From the cell containing the given text, extract its center point as [x, y] coordinate. 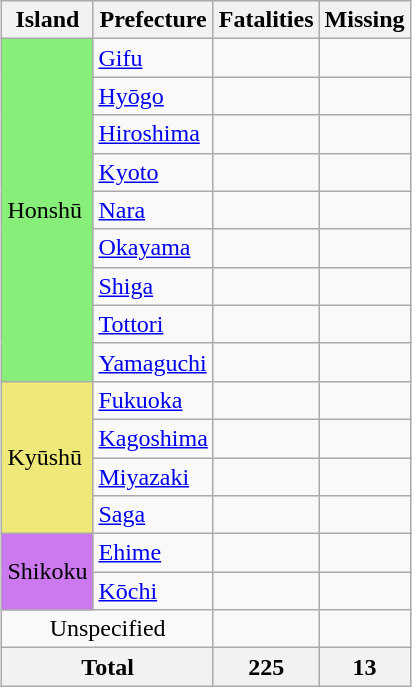
Saga [153, 515]
Fatalities [266, 20]
Hyōgo [153, 96]
Prefecture [153, 20]
13 [364, 667]
Shiga [153, 286]
Kyoto [153, 172]
Hiroshima [153, 134]
Tottori [153, 324]
Kōchi [153, 591]
Okayama [153, 248]
Unspecified [108, 629]
225 [266, 667]
Ehime [153, 553]
Island [48, 20]
Nara [153, 210]
Kyūshū [48, 457]
Miyazaki [153, 477]
Gifu [153, 58]
Total [108, 667]
Honshū [48, 210]
Shikoku [48, 572]
Kagoshima [153, 438]
Missing [364, 20]
Yamaguchi [153, 362]
Fukuoka [153, 400]
